Pinpoint the cell where the given text exists, returning its (X, Y) midpoint coordinate. 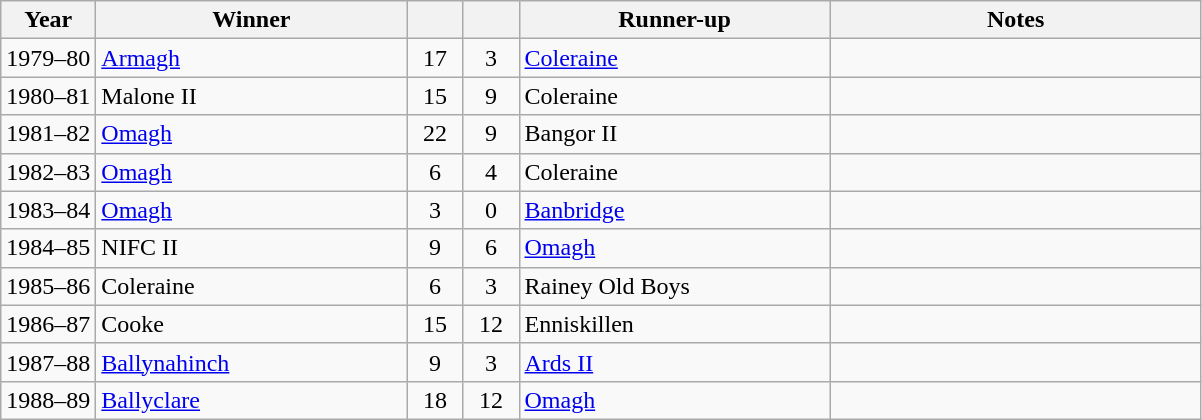
Armagh (252, 58)
17 (435, 58)
18 (435, 400)
0 (491, 210)
1984–85 (48, 248)
Notes (1016, 20)
NIFC II (252, 248)
Bangor II (674, 134)
1979–80 (48, 58)
1986–87 (48, 324)
Malone II (252, 96)
Ards II (674, 362)
Runner-up (674, 20)
1985–86 (48, 286)
Banbridge (674, 210)
Ballyclare (252, 400)
1987–88 (48, 362)
22 (435, 134)
4 (491, 172)
1983–84 (48, 210)
1982–83 (48, 172)
Enniskillen (674, 324)
Winner (252, 20)
1988–89 (48, 400)
Rainey Old Boys (674, 286)
1980–81 (48, 96)
1981–82 (48, 134)
Cooke (252, 324)
Year (48, 20)
Ballynahinch (252, 362)
